Pinpoint the cell where the given text exists, returning its [X, Y] midpoint coordinate. 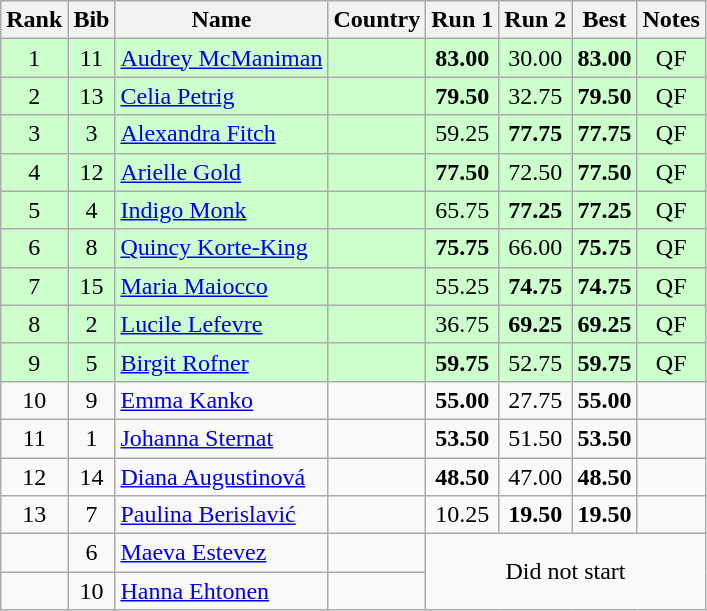
Bib [92, 20]
Diana Augustinová [222, 477]
Did not start [566, 572]
Johanna Sternat [222, 438]
Emma Kanko [222, 400]
Maria Maiocco [222, 286]
Birgit Rofner [222, 362]
14 [92, 477]
59.25 [462, 134]
47.00 [536, 477]
Indigo Monk [222, 210]
Rank [34, 20]
51.50 [536, 438]
Maeva Estevez [222, 553]
32.75 [536, 96]
Paulina Berislavić [222, 515]
52.75 [536, 362]
27.75 [536, 400]
Run 1 [462, 20]
Lucile Lefevre [222, 324]
Name [222, 20]
Alexandra Fitch [222, 134]
36.75 [462, 324]
Hanna Ehtonen [222, 591]
15 [92, 286]
Arielle Gold [222, 172]
66.00 [536, 248]
Country [377, 20]
10.25 [462, 515]
Quincy Korte-King [222, 248]
Celia Petrig [222, 96]
Run 2 [536, 20]
65.75 [462, 210]
Best [604, 20]
55.25 [462, 286]
30.00 [536, 58]
Audrey McManiman [222, 58]
72.50 [536, 172]
Notes [671, 20]
